Extract the [X, Y] coordinate from the center of the cell holding the provided text.  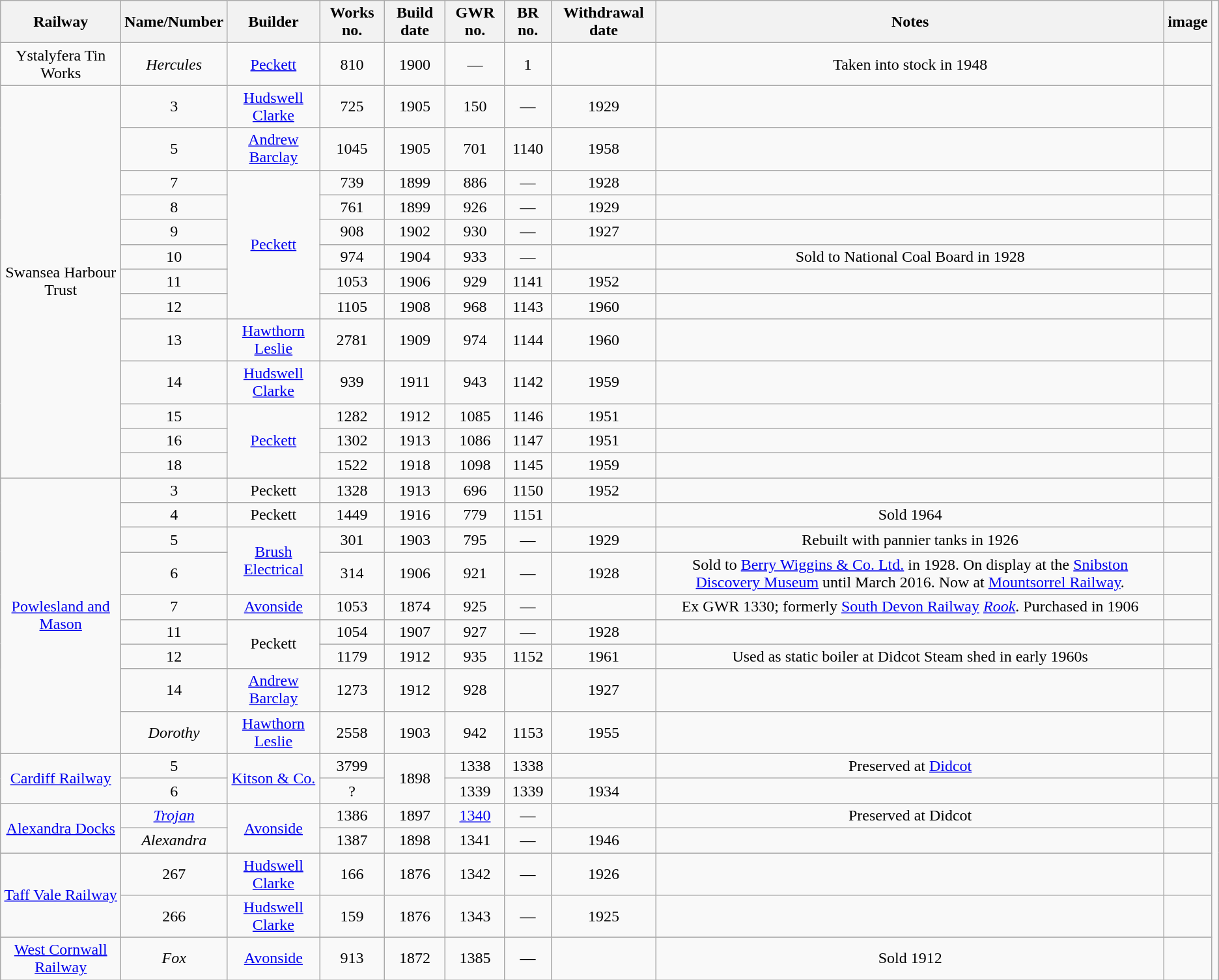
1152 [527, 656]
? [352, 791]
1900 [415, 64]
Alexandra [175, 840]
928 [475, 690]
150 [475, 107]
4 [175, 515]
1147 [527, 441]
1907 [415, 632]
925 [475, 607]
1342 [475, 874]
1925 [603, 917]
301 [352, 540]
9 [175, 232]
GWR no. [475, 22]
1916 [415, 515]
Works no. [352, 22]
15 [175, 416]
2558 [352, 732]
1144 [527, 340]
1340 [475, 815]
13 [175, 340]
1385 [475, 959]
1961 [603, 656]
Ystalyfera Tin Works [61, 64]
Sold to Berry Wiggins & Co. Ltd. in 1928. On display at the Snibston Discovery Museum until March 2016. Now at Mountsorrel Railway. [910, 573]
1085 [475, 416]
968 [475, 306]
1302 [352, 441]
939 [352, 382]
BR no. [527, 22]
1141 [527, 281]
1146 [527, 416]
Ex GWR 1330; formerly South Devon Railway Rook. Purchased in 1906 [910, 607]
761 [352, 207]
18 [175, 466]
1150 [527, 490]
1341 [475, 840]
1522 [352, 466]
159 [352, 917]
921 [475, 573]
1328 [352, 490]
1958 [603, 148]
1386 [352, 815]
929 [475, 281]
Railway [61, 22]
1449 [352, 515]
Build date [415, 22]
1086 [475, 441]
1902 [415, 232]
266 [175, 917]
739 [352, 182]
933 [475, 257]
1153 [527, 732]
942 [475, 732]
Powlesland and Mason [61, 616]
935 [475, 656]
1897 [415, 815]
913 [352, 959]
West Cornwall Railway [61, 959]
Swansea Harbour Trust [61, 281]
2781 [352, 340]
1054 [352, 632]
16 [175, 441]
166 [352, 874]
Hercules [175, 64]
Sold to National Coal Board in 1928 [910, 257]
1909 [415, 340]
1282 [352, 416]
1343 [475, 917]
1387 [352, 840]
Sold 1912 [910, 959]
267 [175, 874]
Alexandra Docks [61, 828]
1911 [415, 382]
Withdrawal date [603, 22]
1908 [415, 306]
1140 [527, 148]
1946 [603, 840]
1179 [352, 656]
10 [175, 257]
886 [475, 182]
725 [352, 107]
Brush Electrical [273, 561]
1105 [352, 306]
696 [475, 490]
701 [475, 148]
908 [352, 232]
Rebuilt with pannier tanks in 1926 [910, 540]
930 [475, 232]
1142 [527, 382]
1098 [475, 466]
927 [475, 632]
795 [475, 540]
1145 [527, 466]
Taff Vale Railway [61, 895]
1934 [603, 791]
1151 [527, 515]
Cardiff Railway [61, 778]
943 [475, 382]
Fox [175, 959]
3799 [352, 766]
Name/Number [175, 22]
Builder [273, 22]
8 [175, 207]
1045 [352, 148]
810 [352, 64]
1273 [352, 690]
Sold 1964 [910, 515]
Taken into stock in 1948 [910, 64]
Used as static boiler at Didcot Steam shed in early 1960s [910, 656]
779 [475, 515]
image [1188, 22]
Dorothy [175, 732]
926 [475, 207]
Notes [910, 22]
1872 [415, 959]
1926 [603, 874]
Trojan [175, 815]
1918 [415, 466]
1874 [415, 607]
1 [527, 64]
1143 [527, 306]
1904 [415, 257]
314 [352, 573]
Kitson & Co. [273, 778]
1955 [603, 732]
